Detect which cell encompasses the target text, then output its (x, y) center coordinate. 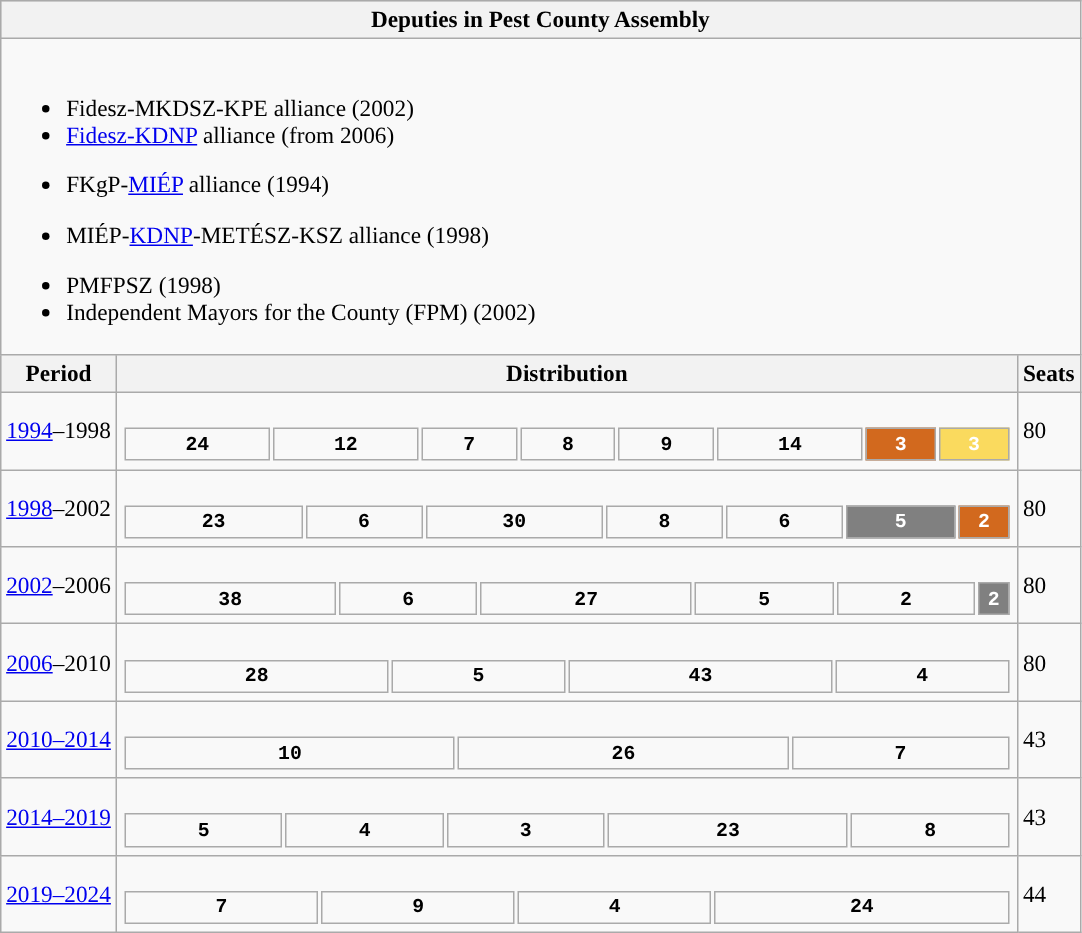
23 6 30 8 6 5 2 (566, 508)
7 9 4 24 (566, 894)
Distribution (566, 373)
26 (624, 752)
10 26 7 (566, 740)
44 (1048, 894)
14 (790, 444)
28 (257, 676)
2010–2014 (59, 740)
2006–2010 (59, 662)
27 (586, 598)
Deputies in Pest County Assembly (540, 19)
1994–1998 (59, 430)
2002–2006 (59, 584)
30 (514, 522)
1998–2002 (59, 508)
38 (230, 598)
5 4 3 23 8 (566, 816)
12 (346, 444)
2019–2024 (59, 894)
38 6 27 5 2 2 (566, 584)
Period (59, 373)
2014–2019 (59, 816)
10 (290, 752)
Seats (1048, 373)
28 5 43 4 (566, 662)
24 12 7 8 9 14 3 3 (566, 430)
